For the text-containing cell, return its midpoint in (x, y) coordinate format. 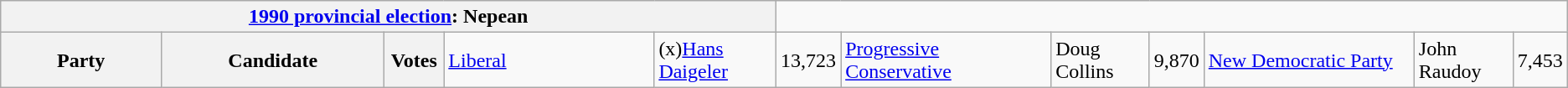
Doug Collins (1101, 60)
Candidate (273, 60)
13,723 (809, 60)
Liberal (549, 60)
Votes (414, 60)
John Raudoy (1463, 60)
9,870 (1176, 60)
7,453 (1540, 60)
New Democratic Party (1308, 60)
(x)Hans Daigeler (715, 60)
Party (81, 60)
1990 provincial election: Nepean (389, 17)
Progressive Conservative (946, 60)
